Output the [x, y] coordinate of the center of the cell containing the given text.  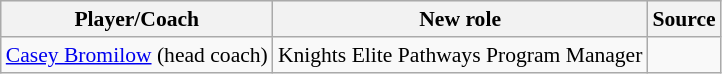
New role [460, 19]
Casey Bromilow (head coach) [137, 55]
Source [684, 19]
Player/Coach [137, 19]
Knights Elite Pathways Program Manager [460, 55]
